Find where the given text appears and provide that cell's center as (x, y) coordinate. 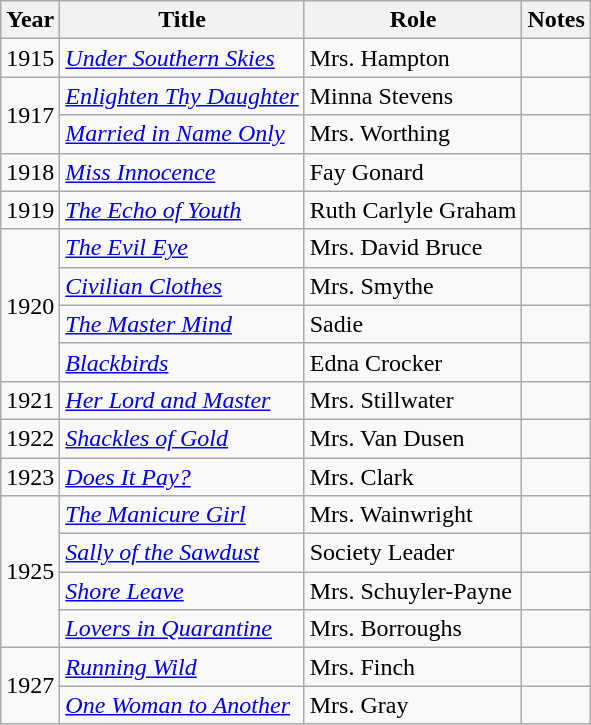
The Evil Eye (182, 248)
Enlighten Thy Daughter (182, 96)
Minna Stevens (413, 96)
1925 (30, 572)
Miss Innocence (182, 172)
Mrs. Clark (413, 477)
The Echo of Youth (182, 210)
The Manicure Girl (182, 515)
1921 (30, 400)
Role (413, 20)
1920 (30, 305)
Mrs. Gray (413, 705)
Fay Gonard (413, 172)
Lovers in Quarantine (182, 629)
One Woman to Another (182, 705)
Sally of the Sawdust (182, 553)
Sadie (413, 324)
Ruth Carlyle Graham (413, 210)
1923 (30, 477)
Her Lord and Master (182, 400)
Mrs. Wainwright (413, 515)
The Master Mind (182, 324)
Civilian Clothes (182, 286)
Does It Pay? (182, 477)
Mrs. Stillwater (413, 400)
Mrs. Borroughs (413, 629)
Mrs. Finch (413, 667)
Mrs. Worthing (413, 134)
Mrs. Hampton (413, 58)
Mrs. Smythe (413, 286)
Blackbirds (182, 362)
1919 (30, 210)
Edna Crocker (413, 362)
Mrs. Van Dusen (413, 438)
Year (30, 20)
Under Southern Skies (182, 58)
1917 (30, 115)
Mrs. David Bruce (413, 248)
1915 (30, 58)
Shore Leave (182, 591)
1918 (30, 172)
Society Leader (413, 553)
Running Wild (182, 667)
Shackles of Gold (182, 438)
Title (182, 20)
Married in Name Only (182, 134)
Notes (556, 20)
1922 (30, 438)
1927 (30, 686)
Mrs. Schuyler-Payne (413, 591)
